Determine the [X, Y] coordinate at the center of the cell enclosing the given text.  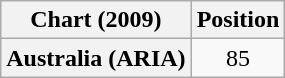
Chart (2009) [96, 20]
Australia (ARIA) [96, 58]
Position [238, 20]
85 [238, 58]
